Search for the cell housing the specified text and yield its (x, y) center coordinate. 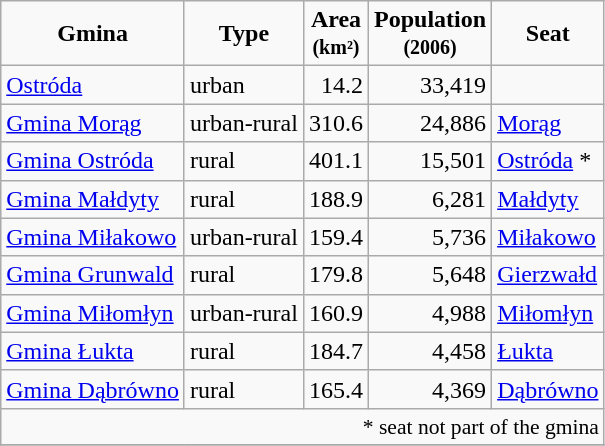
Gmina Morąg (93, 123)
188.9 (336, 199)
Population(2006) (430, 34)
4,369 (430, 389)
Morąg (548, 123)
urban (244, 85)
4,988 (430, 313)
Gmina Dąbrówno (93, 389)
Miłomłyn (548, 313)
Gmina (93, 34)
Ostróda * (548, 161)
5,736 (430, 237)
Area(km²) (336, 34)
Gmina Miłakowo (93, 237)
184.7 (336, 351)
159.4 (336, 237)
Gierzwałd (548, 275)
Miłakowo (548, 237)
Gmina Ostróda (93, 161)
160.9 (336, 313)
Małdyty (548, 199)
Gmina Małdyty (93, 199)
Ostróda (93, 85)
4,458 (430, 351)
165.4 (336, 389)
Dąbrówno (548, 389)
Seat (548, 34)
179.8 (336, 275)
Łukta (548, 351)
33,419 (430, 85)
Gmina Grunwald (93, 275)
401.1 (336, 161)
310.6 (336, 123)
* seat not part of the gmina (302, 426)
6,281 (430, 199)
15,501 (430, 161)
24,886 (430, 123)
Type (244, 34)
14.2 (336, 85)
Gmina Łukta (93, 351)
Gmina Miłomłyn (93, 313)
5,648 (430, 275)
